Locate the cell with the specified text and output its [X, Y] center coordinate. 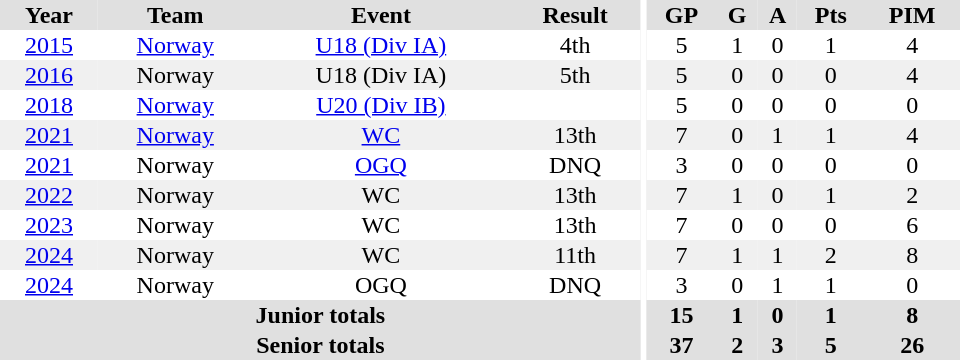
11th [574, 255]
Pts [830, 15]
6 [912, 225]
GP [682, 15]
2016 [49, 75]
4th [574, 45]
2018 [49, 105]
Junior totals [320, 315]
26 [912, 345]
2023 [49, 225]
PIM [912, 15]
U20 (Div IB) [380, 105]
15 [682, 315]
2022 [49, 195]
Team [175, 15]
G [737, 15]
A [778, 15]
Year [49, 15]
2015 [49, 45]
Event [380, 15]
37 [682, 345]
Senior totals [320, 345]
Result [574, 15]
5th [574, 75]
